Return [x, y] of the center of cell containing provided text 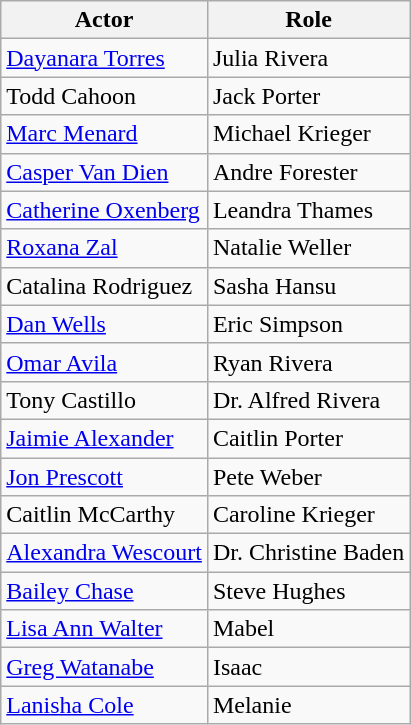
Dr. Alfred Rivera [308, 400]
Greg Watanabe [104, 667]
Julia Rivera [308, 58]
Isaac [308, 667]
Caitlin Porter [308, 438]
Andre Forester [308, 172]
Dayanara Torres [104, 58]
Ryan Rivera [308, 362]
Michael Krieger [308, 134]
Sasha Hansu [308, 286]
Catalina Rodriguez [104, 286]
Lisa Ann Walter [104, 629]
Steve Hughes [308, 591]
Dan Wells [104, 324]
Marc Menard [104, 134]
Bailey Chase [104, 591]
Casper Van Dien [104, 172]
Jack Porter [308, 96]
Actor [104, 20]
Todd Cahoon [104, 96]
Pete Weber [308, 477]
Alexandra Wescourt [104, 553]
Role [308, 20]
Mabel [308, 629]
Melanie [308, 705]
Jon Prescott [104, 477]
Catherine Oxenberg [104, 210]
Dr. Christine Baden [308, 553]
Natalie Weller [308, 248]
Omar Avila [104, 362]
Lanisha Cole [104, 705]
Caitlin McCarthy [104, 515]
Roxana Zal [104, 248]
Tony Castillo [104, 400]
Eric Simpson [308, 324]
Leandra Thames [308, 210]
Jaimie Alexander [104, 438]
Caroline Krieger [308, 515]
